Search for the cell housing the specified text and yield its (X, Y) center coordinate. 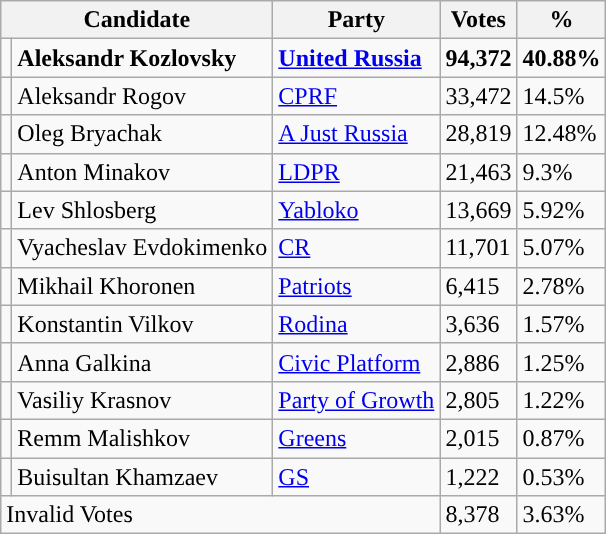
1.57% (562, 324)
Party of Growth (356, 400)
Greens (356, 438)
8,378 (478, 515)
Vasiliy Krasnov (142, 400)
Rodina (356, 324)
Yabloko (356, 210)
2,886 (478, 362)
13,669 (478, 210)
CPRF (356, 96)
11,701 (478, 248)
14.5% (562, 96)
GS (356, 477)
3.63% (562, 515)
5.92% (562, 210)
9.3% (562, 172)
Candidate (137, 20)
33,472 (478, 96)
Konstantin Vilkov (142, 324)
A Just Russia (356, 134)
Invalid Votes (220, 515)
Buisultan Khamzaev (142, 477)
Oleg Bryachak (142, 134)
Aleksandr Rogov (142, 96)
% (562, 20)
United Russia (356, 58)
Vyacheslav Evdokimenko (142, 248)
Aleksandr Kozlovsky (142, 58)
1,222 (478, 477)
40.88% (562, 58)
Civic Platform (356, 362)
Patriots (356, 286)
Votes (478, 20)
21,463 (478, 172)
1.22% (562, 400)
3,636 (478, 324)
Anna Galkina (142, 362)
2,015 (478, 438)
Lev Shlosberg (142, 210)
Remm Malishkov (142, 438)
Mikhail Khoronen (142, 286)
2.78% (562, 286)
28,819 (478, 134)
94,372 (478, 58)
5.07% (562, 248)
Party (356, 20)
1.25% (562, 362)
0.87% (562, 438)
2,805 (478, 400)
CR (356, 248)
6,415 (478, 286)
LDPR (356, 172)
Anton Minakov (142, 172)
0.53% (562, 477)
12.48% (562, 134)
